For the text-containing cell, return its midpoint in (x, y) coordinate format. 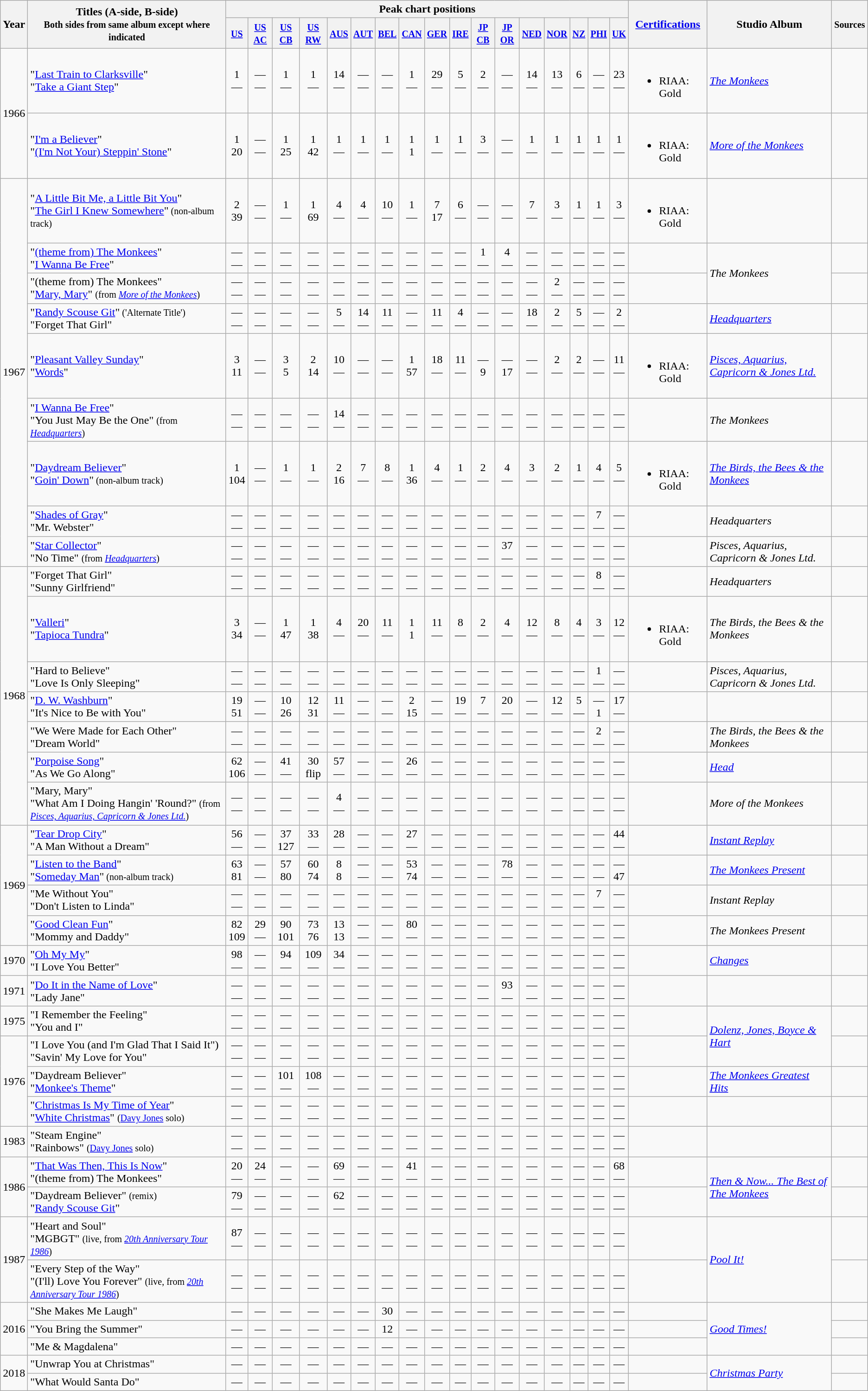
1 69 (313, 211)
"(theme from) The Monkees""I Wanna Be Free" (127, 258)
"Daydream Believer""Monkee's Theme" (127, 1081)
12 (388, 1329)
3 11 (236, 366)
"Daydream Believer""Goin' Down" (non-album track) (127, 473)
13 — (557, 81)
"Star Collector""No Time" (from Headquarters) (127, 551)
"That Was Then, This Is Now" "(theme from) The Monkees" (127, 1172)
30 (388, 1311)
62 106 (236, 767)
1 57 (412, 366)
"You Bring the Summer" (127, 1329)
1 42 (313, 146)
101 — (286, 1081)
2 39 (236, 211)
Studio Album (770, 24)
JP CB (483, 33)
2016 (14, 1329)
"Steam Engine" "Rainbows" (Davy Jones solo) (127, 1142)
37 127 (286, 840)
UK (619, 33)
68 — (619, 1172)
1968 (14, 695)
"Do It in the Name of Love" "Lady Jane" (127, 990)
69 — (338, 1172)
Year (14, 24)
26 — (412, 767)
JP OR (507, 33)
US (236, 33)
23 — (619, 81)
7 17 (437, 211)
"Good Clean Fun""Mommy and Daddy" (127, 930)
NZ (579, 33)
80 — (412, 930)
3 5 (286, 366)
78 — (507, 870)
13 13 (338, 930)
Pool It! (770, 1260)
— 9 (483, 366)
28 — (338, 840)
37 — (507, 551)
1971 (14, 990)
"She Makes Me Laugh" (127, 1311)
19 — (461, 707)
Titles (A-side, B-side)Both sides from same album except where indicated (127, 24)
NOR (557, 33)
90 101 (286, 930)
79 — (236, 1202)
"Porpoise Song""As We Go Along" (127, 767)
— 47 (619, 870)
87 — (236, 1238)
108 — (313, 1081)
PHI (599, 33)
Certifications (668, 24)
"Daydream Believer" (remix)"Randy Scouse Git" (127, 1202)
1 104 (236, 473)
94 — (286, 961)
"Every Step of the Way""(I'll) Love You Forever" (live, from 20th Anniversary Tour 1986) (127, 1281)
"Me & Magdalena" (127, 1346)
"What Would Santa Do" (127, 1382)
US RW (313, 33)
Peak chart positions (427, 9)
1969 (14, 885)
"Hard to Believe""Love Is Only Sleeping" (127, 677)
93 — (507, 990)
— 17 (507, 366)
1987 (14, 1260)
"We Were Made for Each Other""Dream World" (127, 737)
30 flip (313, 767)
"Heart and Soul""MGBGT" (live, from 20th Anniversary Tour 1986) (127, 1238)
1 36 (412, 473)
1966 (14, 113)
1983 (14, 1142)
AUS (338, 33)
"Shades of Gray""Mr. Webster" (127, 521)
1967 (14, 372)
Dolenz, Jones, Boyce & Hart (770, 1036)
1 20 (236, 146)
The Monkees Greatest Hits (770, 1081)
57 80 (286, 870)
63 81 (236, 870)
"(theme from) The Monkees""Mary, Mary" (from More of the Monkees) (127, 288)
24 — (260, 1172)
17 — (619, 707)
1986 (14, 1187)
"I Love You (and I'm Glad That I Said It") "Savin' My Love for You" (127, 1051)
12 31 (313, 707)
33 — (313, 840)
1970 (14, 961)
1975 (14, 1021)
53 74 (412, 870)
60 74 (313, 870)
98 — (236, 961)
1 38 (313, 629)
Good Times! (770, 1329)
82 109 (236, 930)
"Listen to the Band""Someday Man" (non-album track) (127, 870)
"Forget That Girl""Sunny Girlfriend" (127, 581)
BEL (388, 33)
"Valleri" "Tapioca Tundra" (127, 629)
"I Remember the Feeling" "You and I" (127, 1021)
56 — (236, 840)
27 — (412, 840)
10 26 (286, 707)
AUT (364, 33)
34 — (338, 961)
CAN (412, 33)
"Mary, Mary""What Am I Doing Hangin' 'Round?" (from Pisces, Aquarius, Capricorn & Jones Ltd.) (127, 804)
Then & Now... The Best of The Monkees (770, 1187)
"Unwrap You at Christmas" (127, 1364)
US CB (286, 33)
"Me Without You""Don't Listen to Linda" (127, 900)
73 76 (313, 930)
2018 (14, 1373)
2 14 (313, 366)
"Christmas Is My Time of Year" "White Christmas" (Davy Jones solo) (127, 1112)
8 8 (338, 870)
57 — (338, 767)
"I'm a Believer""(I'm Not Your) Steppin' Stone" (127, 146)
Changes (770, 961)
US AC (260, 33)
"D. W. Washburn""It's Nice to Be with You" (127, 707)
IRE (461, 33)
109 — (313, 961)
1 47 (286, 629)
1976 (14, 1081)
NED (531, 33)
Sources (849, 24)
2 15 (412, 707)
3 34 (236, 629)
"Pleasant Valley Sunday""Words" (127, 366)
GER (437, 33)
Christmas Party (770, 1373)
"Oh My My""I Love You Better" (127, 961)
"A Little Bit Me, a Little Bit You""The Girl I Knew Somewhere" (non-album track) (127, 211)
1 25 (286, 146)
19 51 (236, 707)
Head (770, 767)
"I Wanna Be Free""You Just May Be the One" (from Headquarters) (127, 420)
"Tear Drop City""A Man Without a Dream" (127, 840)
62 — (338, 1202)
"Randy Scouse Git" ('Alternate Title')"Forget That Girl" (127, 318)
— 1 (599, 707)
2 16 (338, 473)
44 — (619, 840)
"Last Train to Clarksville""Take a Giant Step" (127, 81)
